Identify which cell holds the provided text, then report its [x, y] central coordinate. 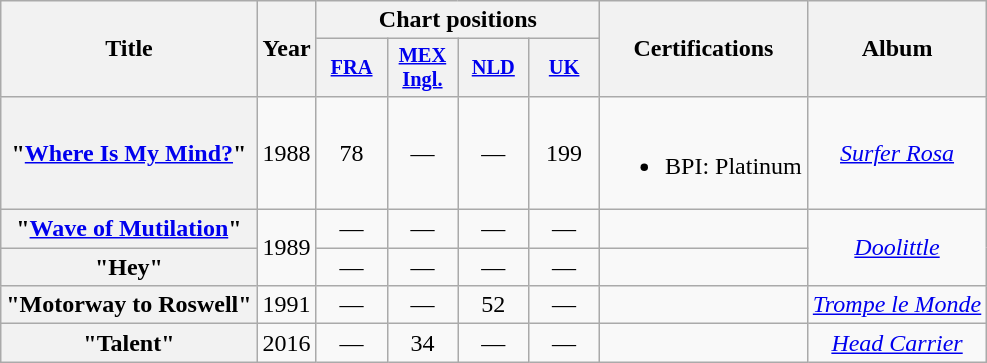
Trompe le Monde [896, 305]
78 [352, 152]
1988 [286, 152]
"Talent" [129, 343]
MEXIngl. [422, 68]
1989 [286, 248]
34 [422, 343]
1991 [286, 305]
Album [896, 49]
Chart positions [458, 20]
Certifications [704, 49]
Title [129, 49]
NLD [494, 68]
"Where Is My Mind?" [129, 152]
Year [286, 49]
FRA [352, 68]
"Hey" [129, 267]
"Motorway to Roswell" [129, 305]
Doolittle [896, 248]
2016 [286, 343]
52 [494, 305]
"Wave of Mutilation" [129, 229]
BPI: Platinum [704, 152]
Head Carrier [896, 343]
Surfer Rosa [896, 152]
199 [564, 152]
UK [564, 68]
